Provide the [x, y] coordinate of the cell's center where the given text is located.  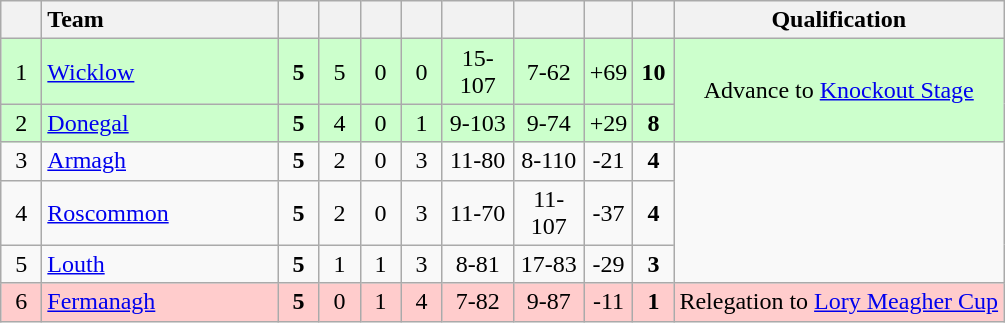
8-81 [478, 264]
11-70 [478, 212]
7-82 [478, 302]
-29 [608, 264]
15-107 [478, 72]
17-83 [548, 264]
+29 [608, 123]
-37 [608, 212]
Louth [160, 264]
+69 [608, 72]
Donegal [160, 123]
Advance to Knockout Stage [839, 90]
9-74 [548, 123]
8 [654, 123]
-11 [608, 302]
7-62 [548, 72]
10 [654, 72]
6 [22, 302]
Relegation to Lory Meagher Cup [839, 302]
9-87 [548, 302]
11-80 [478, 161]
9-103 [478, 123]
Armagh [160, 161]
8-110 [548, 161]
-21 [608, 161]
Fermanagh [160, 302]
Qualification [839, 20]
Team [160, 20]
Roscommon [160, 212]
11-107 [548, 212]
Wicklow [160, 72]
